Provide the [x, y] coordinate of the cell's center where the given text is located.  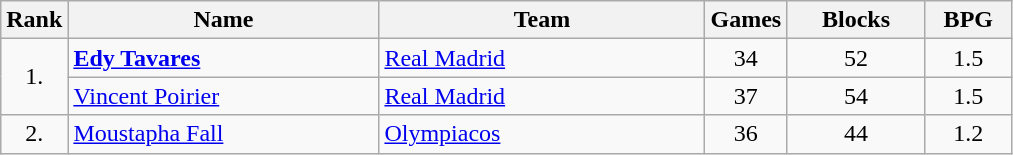
Blocks [856, 20]
Moustapha Fall [224, 134]
Edy Tavares [224, 58]
Olympiacos [542, 134]
Name [224, 20]
Rank [34, 20]
52 [856, 58]
36 [746, 134]
1. [34, 77]
44 [856, 134]
Games [746, 20]
54 [856, 96]
37 [746, 96]
Vincent Poirier [224, 96]
1.2 [968, 134]
2. [34, 134]
Team [542, 20]
34 [746, 58]
BPG [968, 20]
